Identify which cell holds the provided text, then report its (x, y) central coordinate. 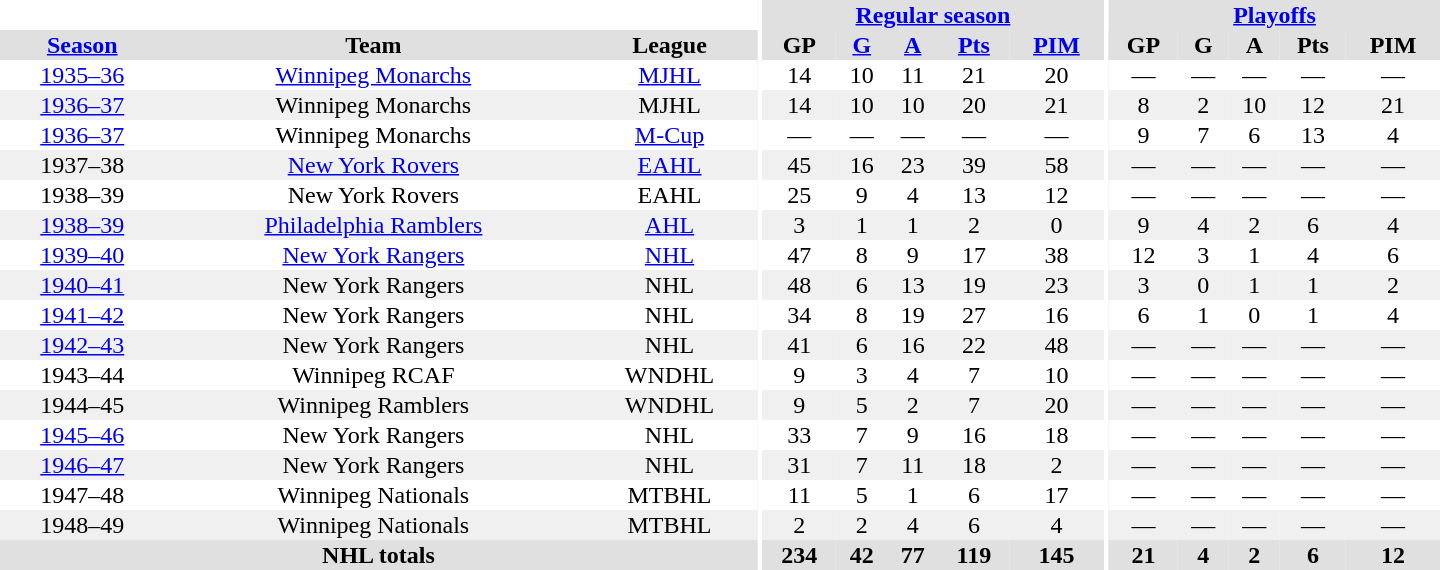
AHL (670, 225)
58 (1057, 165)
145 (1057, 555)
1943–44 (82, 375)
1941–42 (82, 315)
42 (862, 555)
27 (974, 315)
1947–48 (82, 495)
31 (799, 465)
Winnipeg Ramblers (373, 405)
38 (1057, 255)
34 (799, 315)
234 (799, 555)
League (670, 45)
33 (799, 435)
Regular season (932, 15)
Winnipeg RCAF (373, 375)
1948–49 (82, 525)
22 (974, 345)
1946–47 (82, 465)
1940–41 (82, 285)
1935–36 (82, 75)
77 (912, 555)
1944–45 (82, 405)
NHL totals (378, 555)
47 (799, 255)
119 (974, 555)
41 (799, 345)
1945–46 (82, 435)
45 (799, 165)
25 (799, 195)
M-Cup (670, 135)
1937–38 (82, 165)
Playoffs (1274, 15)
1942–43 (82, 345)
Philadelphia Ramblers (373, 225)
1939–40 (82, 255)
39 (974, 165)
Season (82, 45)
Team (373, 45)
